Locate the cell with the specified text and output its (X, Y) center coordinate. 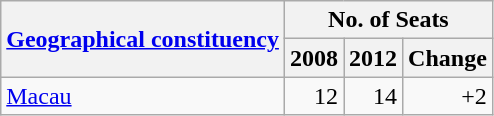
12 (314, 96)
No. of Seats (388, 20)
Change (448, 58)
14 (374, 96)
2008 (314, 58)
Geographical constituency (143, 39)
Macau (143, 96)
2012 (374, 58)
+2 (448, 96)
